Scan for the cell matching the given text and deliver its [x, y] coordinate at center. 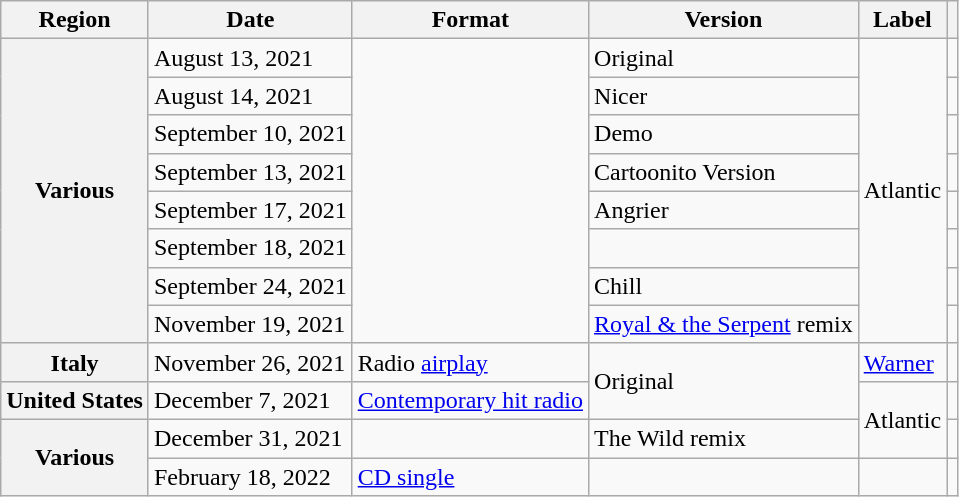
Royal & the Serpent remix [724, 324]
September 17, 2021 [250, 210]
Demo [724, 134]
December 31, 2021 [250, 438]
Region [75, 20]
Italy [75, 362]
September 13, 2021 [250, 172]
Angrier [724, 210]
Contemporary hit radio [470, 400]
December 7, 2021 [250, 400]
CD single [470, 477]
Label [902, 20]
United States [75, 400]
November 26, 2021 [250, 362]
February 18, 2022 [250, 477]
November 19, 2021 [250, 324]
September 24, 2021 [250, 286]
The Wild remix [724, 438]
August 13, 2021 [250, 58]
Cartoonito Version [724, 172]
Nicer [724, 96]
Format [470, 20]
September 10, 2021 [250, 134]
Chill [724, 286]
Date [250, 20]
Warner [902, 362]
Version [724, 20]
August 14, 2021 [250, 96]
September 18, 2021 [250, 248]
Radio airplay [470, 362]
